Locate the cell with the specified text and output its (x, y) center coordinate. 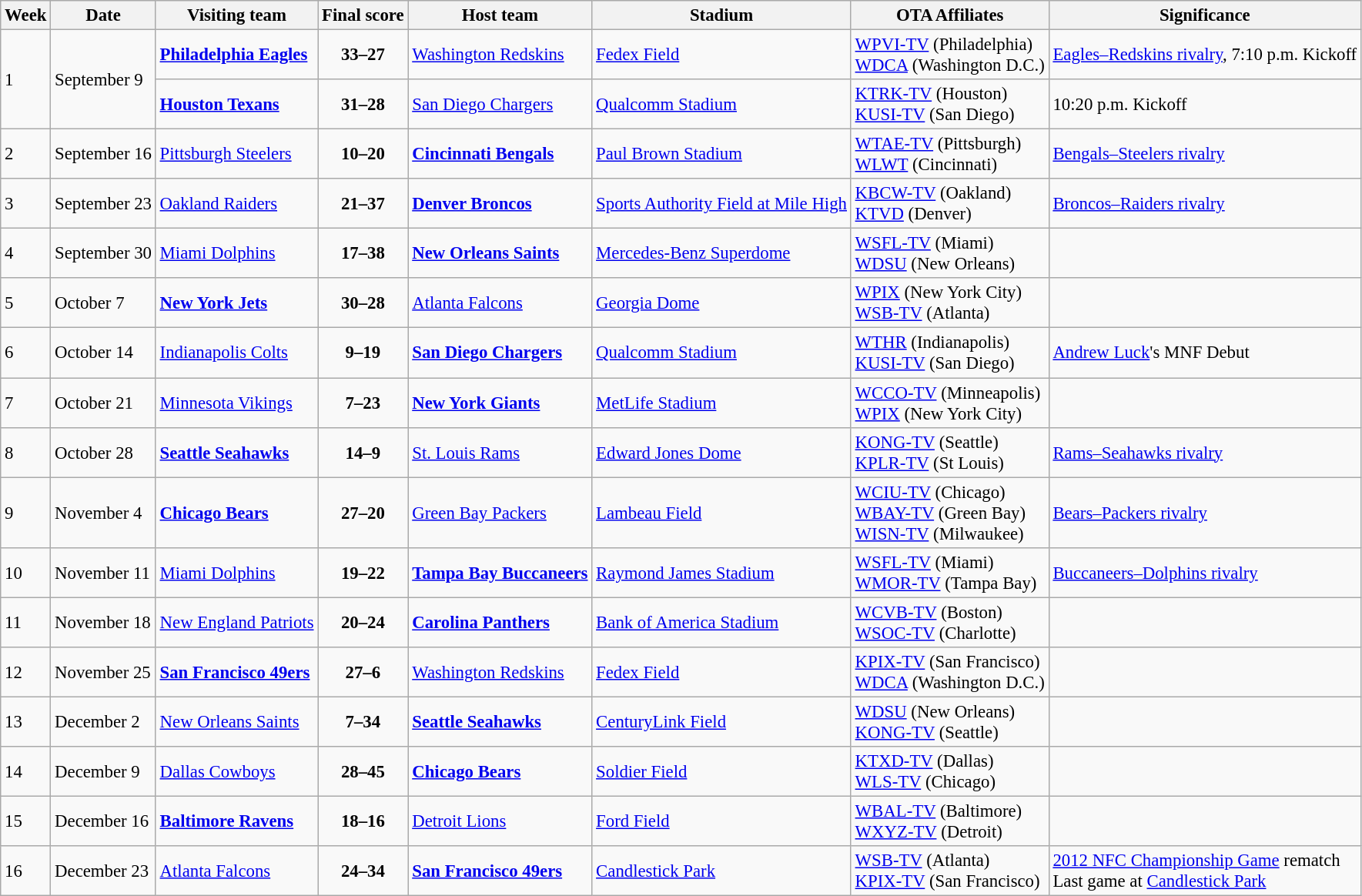
Baltimore Ravens (237, 821)
WSFL-TV (Miami)WMOR-TV (Tampa Bay) (950, 573)
Buccaneers–Dolphins rivalry (1204, 573)
Candlestick Park (722, 871)
CenturyLink Field (722, 722)
November 4 (103, 513)
Minnesota Vikings (237, 403)
December 9 (103, 771)
New England Patriots (237, 622)
September 23 (103, 203)
31–28 (363, 105)
10–20 (363, 154)
Bears–Packers rivalry (1204, 513)
Soldier Field (722, 771)
Bank of America Stadium (722, 622)
19–22 (363, 573)
Pittsburgh Steelers (237, 154)
16 (26, 871)
15 (26, 821)
September 30 (103, 254)
KBCW-TV (Oakland)KTVD (Denver) (950, 203)
WTHR (Indianapolis)KUSI-TV (San Diego) (950, 353)
24–34 (363, 871)
10:20 p.m. Kickoff (1204, 105)
Mercedes-Benz Superdome (722, 254)
Paul Brown Stadium (722, 154)
December 16 (103, 821)
Bengals–Steelers rivalry (1204, 154)
WCVB-TV (Boston)WSOC-TV (Charlotte) (950, 622)
7 (26, 403)
Host team (500, 15)
8 (26, 453)
New York Giants (500, 403)
27–6 (363, 673)
Stadium (722, 15)
WDSU (New Orleans)KONG-TV (Seattle) (950, 722)
28–45 (363, 771)
MetLife Stadium (722, 403)
WPIX (New York City)WSB-TV (Atlanta) (950, 303)
Raymond James Stadium (722, 573)
33–27 (363, 55)
Sports Authority Field at Mile High (722, 203)
December 23 (103, 871)
Significance (1204, 15)
November 25 (103, 673)
Eagles–Redskins rivalry, 7:10 p.m. Kickoff (1204, 55)
14–9 (363, 453)
2012 NFC Championship Game rematchLast game at Candlestick Park (1204, 871)
4 (26, 254)
Philadelphia Eagles (237, 55)
Dallas Cowboys (237, 771)
September 16 (103, 154)
Carolina Panthers (500, 622)
Broncos–Raiders rivalry (1204, 203)
Houston Texans (237, 105)
6 (26, 353)
14 (26, 771)
October 28 (103, 453)
Oakland Raiders (237, 203)
WTAE-TV (Pittsburgh)WLWT (Cincinnati) (950, 154)
WCIU-TV (Chicago)WBAY-TV (Green Bay)WISN-TV (Milwaukee) (950, 513)
WSFL-TV (Miami)WDSU (New Orleans) (950, 254)
21–37 (363, 203)
5 (26, 303)
KPIX-TV (San Francisco)WDCA (Washington D.C.) (950, 673)
9 (26, 513)
Cincinnati Bengals (500, 154)
Tampa Bay Buccaneers (500, 573)
17–38 (363, 254)
October 7 (103, 303)
7–23 (363, 403)
New York Jets (237, 303)
9–19 (363, 353)
12 (26, 673)
27–20 (363, 513)
Final score (363, 15)
St. Louis Rams (500, 453)
November 11 (103, 573)
September 9 (103, 80)
WCCO-TV (Minneapolis)WPIX (New York City) (950, 403)
Visiting team (237, 15)
KTRK-TV (Houston)KUSI-TV (San Diego) (950, 105)
Rams–Seahawks rivalry (1204, 453)
18–16 (363, 821)
October 14 (103, 353)
Edward Jones Dome (722, 453)
2 (26, 154)
Indianapolis Colts (237, 353)
Andrew Luck's MNF Debut (1204, 353)
Week (26, 15)
WBAL-TV (Baltimore)WXYZ-TV (Detroit) (950, 821)
3 (26, 203)
10 (26, 573)
Lambeau Field (722, 513)
WPVI-TV (Philadelphia)WDCA (Washington D.C.) (950, 55)
13 (26, 722)
KTXD-TV (Dallas)WLS-TV (Chicago) (950, 771)
November 18 (103, 622)
7–34 (363, 722)
30–28 (363, 303)
Detroit Lions (500, 821)
Date (103, 15)
OTA Affiliates (950, 15)
20–24 (363, 622)
December 2 (103, 722)
Georgia Dome (722, 303)
Ford Field (722, 821)
WSB-TV (Atlanta)KPIX-TV (San Francisco) (950, 871)
1 (26, 80)
October 21 (103, 403)
11 (26, 622)
KONG-TV (Seattle)KPLR-TV (St Louis) (950, 453)
Green Bay Packers (500, 513)
Denver Broncos (500, 203)
